From the cell containing the given text, extract its center point as (x, y) coordinate. 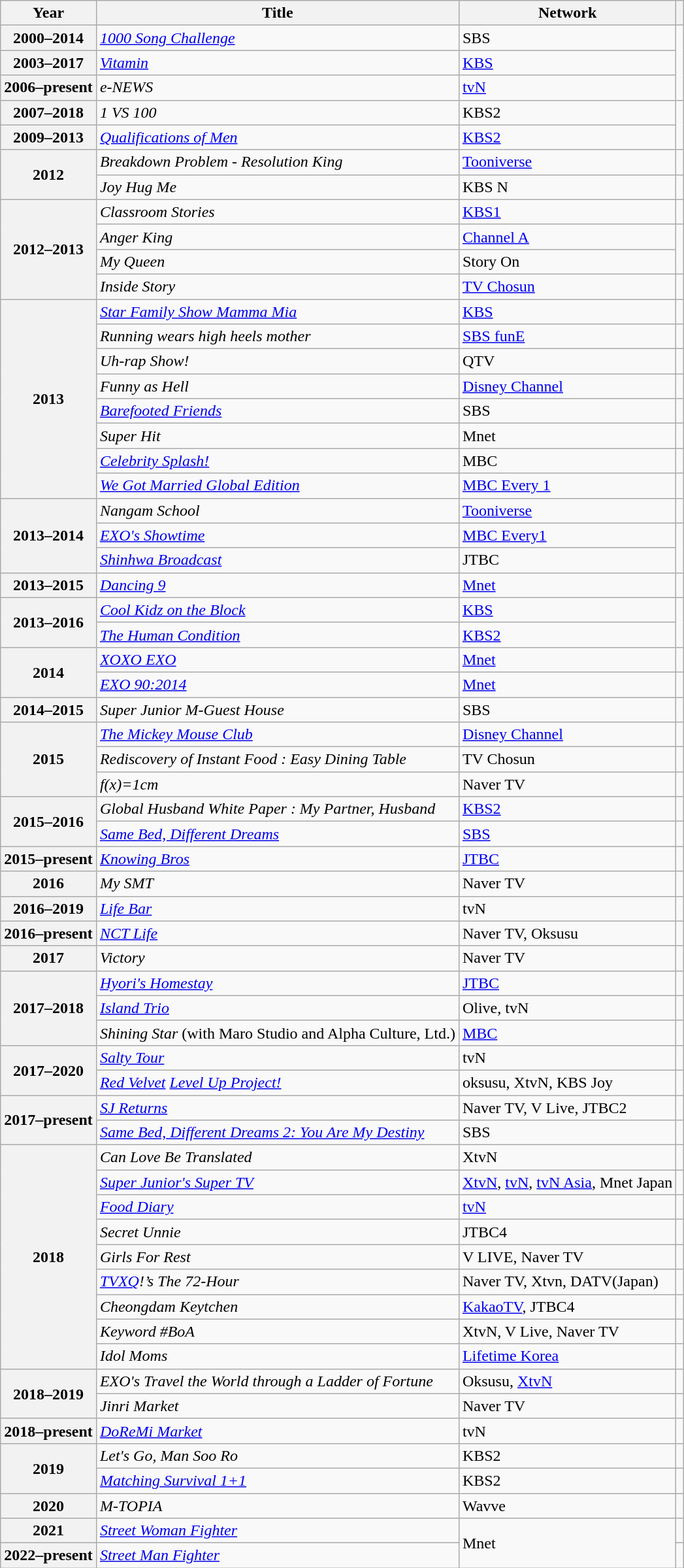
QTV (567, 361)
2016–present (48, 933)
Qualifications of Men (277, 137)
Dancing 9 (277, 585)
Super Junior's Super TV (277, 1182)
Joy Hug Me (277, 187)
EXO 90:2014 (277, 684)
MBC Every 1 (567, 486)
2012 (48, 175)
2018–2019 (48, 1393)
Can Love Be Translated (277, 1158)
Rediscovery of Instant Food : Easy Dining Table (277, 759)
1 VS 100 (277, 112)
2003–2017 (48, 63)
JTBC4 (567, 1232)
Victory (277, 958)
2000–2014 (48, 38)
2013–2014 (48, 535)
Salty Tour (277, 1058)
Let's Go, Man Soo Ro (277, 1456)
e-NEWS (277, 88)
XtvN (567, 1158)
Network (567, 13)
Vitamin (277, 63)
XtvN, tvN, tvN Asia, Mnet Japan (567, 1182)
Cool Kidz on the Block (277, 610)
We Got Married Global Edition (277, 486)
2022–present (48, 1556)
Nangam School (277, 510)
KakaoTV, JTBC4 (567, 1307)
2006–present (48, 88)
XOXO EXO (277, 659)
2020 (48, 1505)
2014–2015 (48, 709)
NCT Life (277, 933)
2013–2015 (48, 585)
Breakdown Problem - Resolution King (277, 162)
Street Man Fighter (277, 1556)
My SMT (277, 884)
2015–2016 (48, 822)
Classroom Stories (277, 212)
Naver TV, Oksusu (567, 933)
Cheongdam Keytchen (277, 1307)
2018–present (48, 1431)
Hyori's Homestay (277, 983)
2012–2013 (48, 249)
V LIVE, Naver TV (567, 1257)
2014 (48, 672)
KBS N (567, 187)
2009–2013 (48, 137)
Super Hit (277, 436)
Celebrity Splash! (277, 461)
Lifetime Korea (567, 1356)
Girls For Rest (277, 1257)
Jinri Market (277, 1406)
XtvN, V Live, Naver TV (567, 1331)
EXO's Showtime (277, 535)
Inside Story (277, 286)
2016 (48, 884)
Island Trio (277, 1008)
Running wears high heels mother (277, 337)
oksusu, XtvN, KBS Joy (567, 1082)
Wavve (567, 1505)
Barefooted Friends (277, 411)
Title (277, 13)
EXO's Travel the World through a Ladder of Fortune (277, 1381)
Shining Star (with Maro Studio and Alpha Culture, Ltd.) (277, 1033)
2018 (48, 1258)
SJ Returns (277, 1108)
2021 (48, 1531)
Uh-rap Show! (277, 361)
Shinhwa Broadcast (277, 560)
M-TOPIA (277, 1505)
Global Husband White Paper : My Partner, Husband (277, 809)
2015 (48, 759)
The Human Condition (277, 635)
2015–present (48, 859)
2013 (48, 399)
2016–2019 (48, 909)
Oksusu, XtvN (567, 1381)
Star Family Show Mamma Mia (277, 312)
The Mickey Mouse Club (277, 735)
Red Velvet Level Up Project! (277, 1082)
KBS1 (567, 212)
Keyword #BoA (277, 1331)
Matching Survival 1+1 (277, 1480)
Knowing Bros (277, 859)
2017 (48, 958)
DoReMi Market (277, 1431)
Naver TV, V Live, JTBC2 (567, 1108)
f(x)=1cm (277, 784)
Same Bed, Different Dreams (277, 834)
Channel A (567, 237)
Street Woman Fighter (277, 1531)
Funny as Hell (277, 386)
Same Bed, Different Dreams 2: You Are My Destiny (277, 1133)
2017–2020 (48, 1070)
Year (48, 13)
2017–present (48, 1120)
MBC Every1 (567, 535)
Olive, tvN (567, 1008)
Naver TV, Xtvn, DATV(Japan) (567, 1282)
2017–2018 (48, 1008)
2007–2018 (48, 112)
Secret Unnie (277, 1232)
SBS funE (567, 337)
Story On (567, 261)
Anger King (277, 237)
2013–2016 (48, 622)
TVXQ!’s The 72-Hour (277, 1282)
My Queen (277, 261)
Life Bar (277, 909)
2019 (48, 1468)
1000 Song Challenge (277, 38)
Idol Moms (277, 1356)
Super Junior M-Guest House (277, 709)
Food Diary (277, 1207)
